Search for the cell housing the specified text and yield its (x, y) center coordinate. 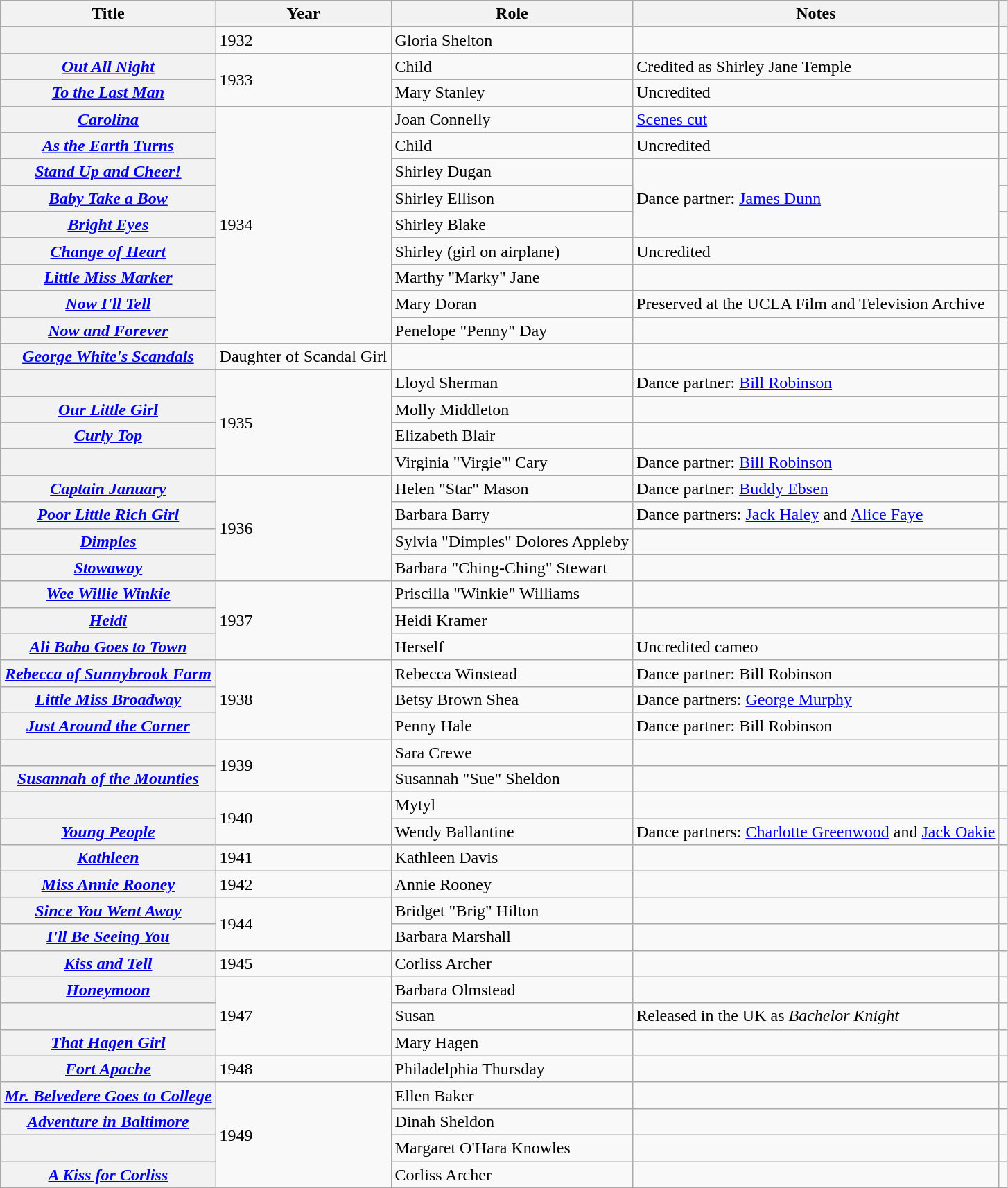
Ellen Baker (512, 1095)
Dance partner: James Dunn (816, 198)
Notes (816, 14)
Honeymoon (108, 990)
Little Miss Broadway (108, 699)
Year (304, 14)
1947 (304, 1016)
Mary Stanley (512, 93)
Adventure in Baltimore (108, 1121)
1938 (304, 699)
Kathleen Davis (512, 858)
Ali Baba Goes to Town (108, 647)
That Hagen Girl (108, 1042)
Fort Apache (108, 1069)
Wendy Ballantine (512, 832)
Rebecca Winstead (512, 673)
Kathleen (108, 858)
Baby Take a Bow (108, 198)
1942 (304, 884)
Daughter of Scandal Girl (304, 357)
Gloria Shelton (512, 40)
Little Miss Marker (108, 277)
Heidi (108, 620)
Betsy Brown Shea (512, 699)
Stand Up and Cheer! (108, 172)
I'll Be Seeing You (108, 937)
Curly Top (108, 436)
1935 (304, 423)
Susan (512, 1016)
Herself (512, 647)
1933 (304, 80)
Shirley Dugan (512, 172)
Helen "Star" Mason (512, 489)
1936 (304, 528)
Now and Forever (108, 331)
Stowaway (108, 568)
A Kiss for Corliss (108, 1175)
Barbara Barry (512, 515)
Miss Annie Rooney (108, 884)
Molly Middleton (512, 410)
Carolina (108, 119)
Sylvia "Dimples" Dolores Appleby (512, 541)
Young People (108, 832)
Dance partner: Buddy Ebsen (816, 489)
Susannah of the Mounties (108, 779)
As the Earth Turns (108, 146)
Rebecca of Sunnybrook Farm (108, 673)
Dimples (108, 541)
Out All Night (108, 67)
Mytyl (512, 805)
Shirley (girl on airplane) (512, 251)
To the Last Man (108, 93)
1948 (304, 1069)
Released in the UK as Bachelor Knight (816, 1016)
Our Little Girl (108, 410)
Marthy "Marky" Jane (512, 277)
Role (512, 14)
1949 (304, 1135)
Lloyd Sherman (512, 383)
Since You Went Away (108, 911)
1941 (304, 858)
Barbara Olmstead (512, 990)
Title (108, 14)
Virginia "Virgie"' Cary (512, 462)
Penny Hale (512, 726)
Shirley Blake (512, 225)
1944 (304, 924)
Joan Connelly (512, 119)
Susannah "Sue" Sheldon (512, 779)
Sara Crewe (512, 752)
1939 (304, 765)
Preserved at the UCLA Film and Television Archive (816, 304)
Heidi Kramer (512, 620)
George White's Scandals (108, 357)
Now I'll Tell (108, 304)
1934 (304, 225)
Credited as Shirley Jane Temple (816, 67)
Bright Eyes (108, 225)
Barbara Marshall (512, 937)
Dinah Sheldon (512, 1121)
Captain January (108, 489)
1945 (304, 963)
Scenes cut (816, 119)
Change of Heart (108, 251)
Shirley Ellison (512, 198)
Dance partners: Jack Haley and Alice Faye (816, 515)
Barbara "Ching-Ching" Stewart (512, 568)
1932 (304, 40)
Dance partners: Charlotte Greenwood and Jack Oakie (816, 832)
Mr. Belvedere Goes to College (108, 1095)
Wee Willie Winkie (108, 594)
Annie Rooney (512, 884)
Mary Hagen (512, 1042)
Margaret O'Hara Knowles (512, 1148)
1940 (304, 819)
Uncredited cameo (816, 647)
Priscilla "Winkie" Williams (512, 594)
Just Around the Corner (108, 726)
Poor Little Rich Girl (108, 515)
Bridget "Brig" Hilton (512, 911)
Mary Doran (512, 304)
Dance partners: George Murphy (816, 699)
1937 (304, 620)
Elizabeth Blair (512, 436)
Penelope "Penny" Day (512, 331)
Philadelphia Thursday (512, 1069)
Kiss and Tell (108, 963)
